Scan for the cell matching the given text and deliver its [X, Y] coordinate at center. 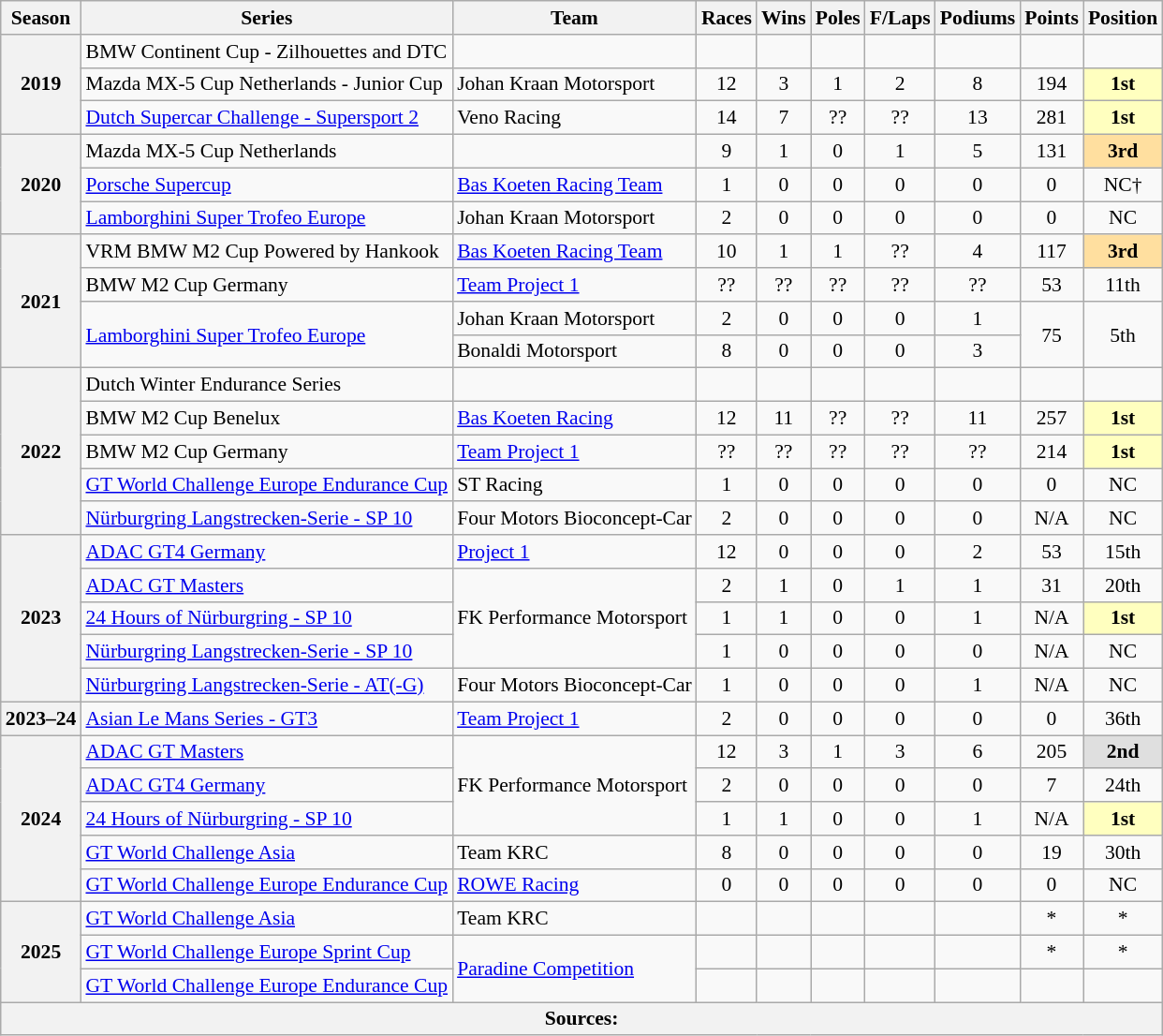
Dutch Winter Endurance Series [266, 385]
2024 [41, 819]
Asian Le Mans Series - GT3 [266, 718]
2019 [41, 84]
19 [1052, 852]
Mazda MX-5 Cup Netherlands [266, 152]
214 [1052, 451]
ROWE Racing [575, 885]
117 [1052, 252]
Nürburgring Langstrecken-Serie - AT(-G) [266, 686]
2nd [1123, 752]
Season [41, 18]
Project 1 [575, 552]
Points [1052, 18]
Races [727, 18]
20th [1123, 585]
GT World Challenge Europe Sprint Cup [266, 953]
Mazda MX-5 Cup Netherlands - Junior Cup [266, 84]
5th [1123, 335]
VRM BMW M2 Cup Powered by Hankook [266, 252]
30th [1123, 852]
Sources: [582, 1019]
2021 [41, 302]
75 [1052, 335]
131 [1052, 152]
13 [978, 118]
Wins [784, 18]
2023 [41, 618]
31 [1052, 585]
11th [1123, 285]
Podiums [978, 18]
BMW M2 Cup Benelux [266, 419]
2022 [41, 451]
Bonaldi Motorsport [575, 351]
Team [575, 18]
281 [1052, 118]
24th [1123, 786]
NC† [1123, 185]
Bas Koeten Racing [575, 419]
2025 [41, 952]
4 [978, 252]
Porsche Supercup [266, 185]
Paradine Competition [575, 969]
36th [1123, 718]
2020 [41, 185]
9 [727, 152]
BMW Continent Cup - Zilhouettes and DTC [266, 52]
15th [1123, 552]
F/Laps [901, 18]
Position [1123, 18]
194 [1052, 84]
Veno Racing [575, 118]
14 [727, 118]
6 [978, 752]
Series [266, 18]
10 [727, 252]
257 [1052, 419]
Dutch Supercar Challenge - Supersport 2 [266, 118]
205 [1052, 752]
ST Racing [575, 485]
2023–24 [41, 718]
5 [978, 152]
Poles [838, 18]
